Locate the cell with the specified text and output its [X, Y] center coordinate. 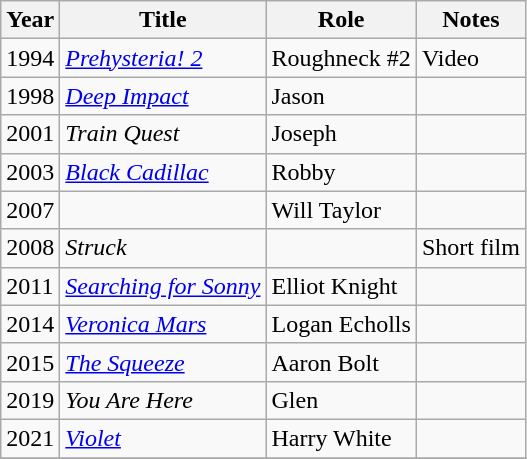
2001 [30, 134]
Year [30, 20]
Aaron Bolt [341, 362]
Short film [470, 248]
2011 [30, 286]
Title [163, 20]
Joseph [341, 134]
Train Quest [163, 134]
You Are Here [163, 400]
2003 [30, 172]
Will Taylor [341, 210]
2021 [30, 438]
1994 [30, 58]
Video [470, 58]
Veronica Mars [163, 324]
Deep Impact [163, 96]
2007 [30, 210]
Struck [163, 248]
2019 [30, 400]
The Squeeze [163, 362]
Roughneck #2 [341, 58]
Harry White [341, 438]
Glen [341, 400]
Violet [163, 438]
Black Cadillac [163, 172]
2014 [30, 324]
Role [341, 20]
2008 [30, 248]
Prehysteria! 2 [163, 58]
Robby [341, 172]
2015 [30, 362]
Jason [341, 96]
Logan Echolls [341, 324]
1998 [30, 96]
Notes [470, 20]
Searching for Sonny [163, 286]
Elliot Knight [341, 286]
